Search for the cell housing the specified text and yield its (X, Y) center coordinate. 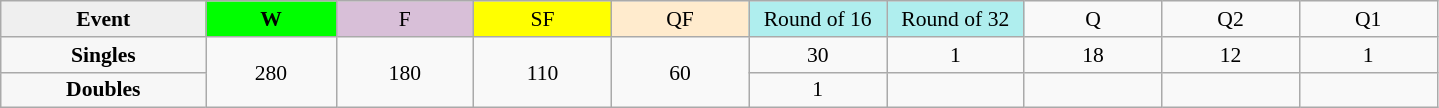
Q (1093, 19)
Q1 (1368, 19)
12 (1231, 55)
30 (818, 55)
280 (271, 72)
Event (104, 19)
180 (405, 72)
Doubles (104, 90)
18 (1093, 55)
60 (680, 72)
Round of 32 (955, 19)
F (405, 19)
110 (543, 72)
QF (680, 19)
Q2 (1231, 19)
Singles (104, 55)
SF (543, 19)
Round of 16 (818, 19)
W (271, 19)
